Search for the cell housing the specified text and yield its [x, y] center coordinate. 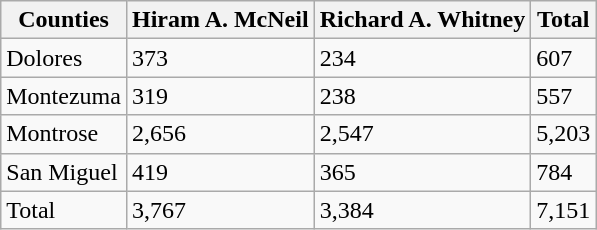
Montezuma [64, 96]
Richard A. Whitney [422, 20]
2,656 [220, 134]
238 [422, 96]
3,767 [220, 210]
Montrose [64, 134]
2,547 [422, 134]
Hiram A. McNeil [220, 20]
419 [220, 172]
373 [220, 58]
784 [564, 172]
7,151 [564, 210]
557 [564, 96]
Counties [64, 20]
San Miguel [64, 172]
365 [422, 172]
Dolores [64, 58]
3,384 [422, 210]
5,203 [564, 134]
234 [422, 58]
607 [564, 58]
319 [220, 96]
